Return the (X, Y) coordinate for the center point of the cell that contains the specified text.  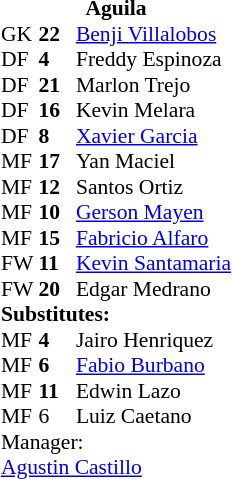
Manager: (116, 441)
Santos Ortiz (154, 186)
Substitutes: (116, 314)
Marlon Trejo (154, 84)
Edwin Lazo (154, 390)
Yan Maciel (154, 161)
Gerson Mayen (154, 212)
17 (57, 161)
8 (57, 135)
Fabio Burbano (154, 365)
10 (57, 212)
Jairo Henriquez (154, 339)
22 (57, 33)
Freddy Espinoza (154, 59)
Luiz Caetano (154, 416)
20 (57, 288)
16 (57, 110)
Fabricio Alfaro (154, 237)
12 (57, 186)
Edgar Medrano (154, 288)
21 (57, 84)
Benji Villalobos (154, 33)
Kevin Melara (154, 110)
15 (57, 237)
Kevin Santamaria (154, 263)
Xavier Garcia (154, 135)
GK (20, 33)
